From the cell containing the given text, extract its center point as [x, y] coordinate. 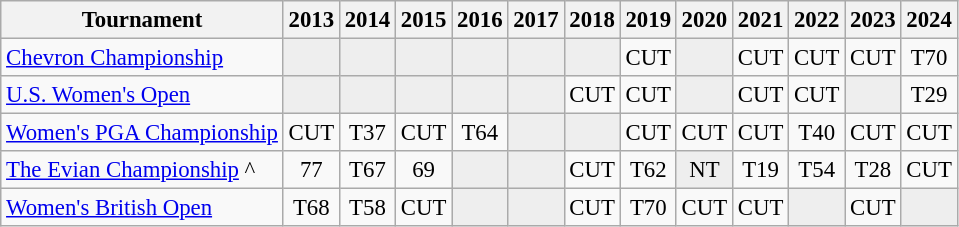
T40 [817, 133]
2023 [873, 20]
2021 [760, 20]
2014 [367, 20]
T54 [817, 170]
T28 [873, 170]
2018 [592, 20]
T58 [367, 208]
Women's British Open [142, 208]
T29 [929, 95]
2015 [424, 20]
U.S. Women's Open [142, 95]
2020 [704, 20]
2013 [311, 20]
2024 [929, 20]
2022 [817, 20]
2017 [536, 20]
NT [704, 170]
2016 [480, 20]
T37 [367, 133]
Chevron Championship [142, 58]
77 [311, 170]
T62 [648, 170]
Tournament [142, 20]
69 [424, 170]
2019 [648, 20]
Women's PGA Championship [142, 133]
T19 [760, 170]
T67 [367, 170]
T64 [480, 133]
T68 [311, 208]
The Evian Championship ^ [142, 170]
